Identify which cell holds the provided text, then report its [x, y] central coordinate. 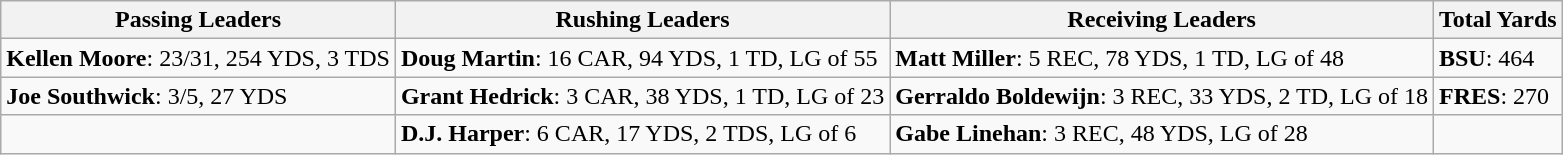
Rushing Leaders [642, 20]
FRES: 270 [1498, 96]
Doug Martin: 16 CAR, 94 YDS, 1 TD, LG of 55 [642, 58]
Gabe Linehan: 3 REC, 48 YDS, LG of 28 [1162, 134]
Joe Southwick: 3/5, 27 YDS [198, 96]
Total Yards [1498, 20]
Gerraldo Boldewijn: 3 REC, 33 YDS, 2 TD, LG of 18 [1162, 96]
Receiving Leaders [1162, 20]
Kellen Moore: 23/31, 254 YDS, 3 TDS [198, 58]
Passing Leaders [198, 20]
D.J. Harper: 6 CAR, 17 YDS, 2 TDS, LG of 6 [642, 134]
Grant Hedrick: 3 CAR, 38 YDS, 1 TD, LG of 23 [642, 96]
Matt Miller: 5 REC, 78 YDS, 1 TD, LG of 48 [1162, 58]
BSU: 464 [1498, 58]
